Determine the (x, y) coordinate at the center of the cell enclosing the given text.  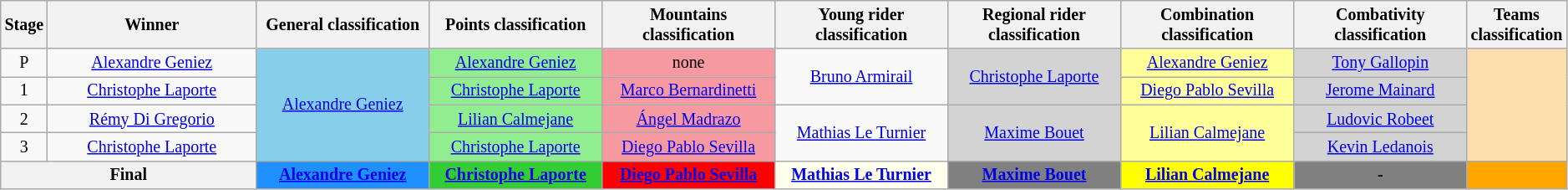
Bruno Armirail (862, 77)
Rémy Di Gregorio (152, 119)
Stage (24, 25)
Tony Gallopin (1380, 64)
Final (129, 174)
Combination classification (1206, 25)
Combativity classification (1380, 25)
Winner (152, 25)
2 (24, 119)
Ludovic Robeet (1380, 119)
1 (24, 90)
Mountains classification (688, 25)
Teams classification (1517, 25)
Kevin Ledanois (1380, 147)
none (688, 64)
Points classification (516, 25)
Marco Bernardinetti (688, 90)
Jerome Mainard (1380, 90)
3 (24, 147)
Regional rider classification (1034, 25)
General classification (343, 25)
Ángel Madrazo (688, 119)
P (24, 64)
Young rider classification (862, 25)
- (1380, 174)
